Return [X, Y] of the center of cell containing provided text 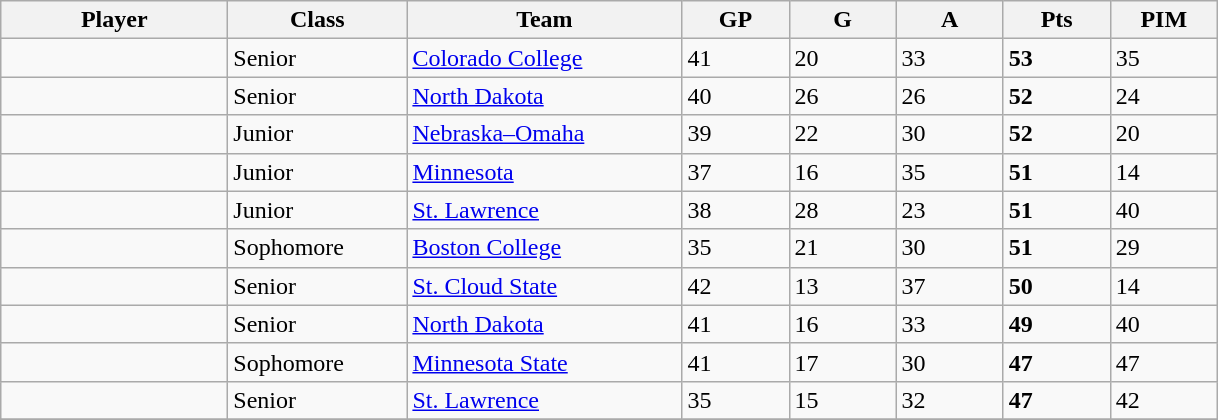
Colorado College [544, 58]
28 [842, 210]
17 [842, 362]
15 [842, 400]
Minnesota State [544, 362]
38 [736, 210]
24 [1164, 96]
Minnesota [544, 172]
A [950, 20]
29 [1164, 248]
Boston College [544, 248]
Pts [1056, 20]
G [842, 20]
13 [842, 286]
21 [842, 248]
St. Cloud State [544, 286]
23 [950, 210]
Class [318, 20]
Player [114, 20]
32 [950, 400]
22 [842, 134]
GP [736, 20]
49 [1056, 324]
39 [736, 134]
PIM [1164, 20]
Nebraska–Omaha [544, 134]
50 [1056, 286]
53 [1056, 58]
Team [544, 20]
